Determine the [X, Y] coordinate at the center of the cell enclosing the given text.  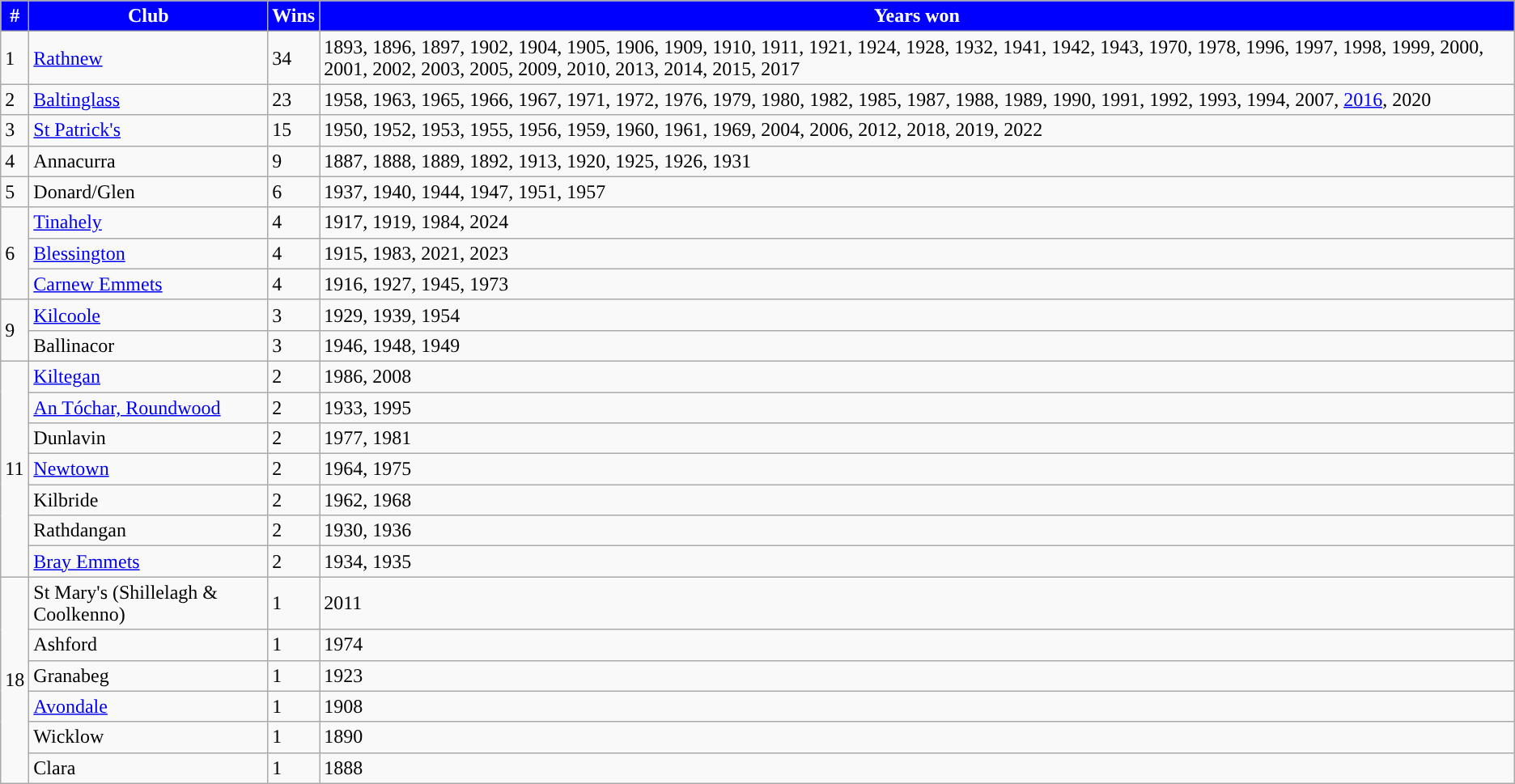
1890 [918, 737]
Kiltegan [149, 376]
Annacurra [149, 161]
Clara [149, 768]
Avondale [149, 706]
Donard/Glen [149, 192]
1929, 1939, 1954 [918, 315]
1962, 1968 [918, 500]
1977, 1981 [918, 439]
18 [15, 680]
1950, 1952, 1953, 1955, 1956, 1959, 1960, 1961, 1969, 2004, 2006, 2012, 2018, 2019, 2022 [918, 130]
15 [294, 130]
Rathdangan [149, 531]
34 [294, 58]
Blessington [149, 253]
Wins [294, 16]
1934, 1935 [918, 562]
1930, 1936 [918, 531]
Rathnew [149, 58]
Kilbride [149, 500]
2011 [918, 604]
1964, 1975 [918, 469]
# [15, 16]
1887, 1888, 1889, 1892, 1913, 1920, 1925, 1926, 1931 [918, 161]
Baltinglass [149, 100]
Ballinacor [149, 345]
St Patrick's [149, 130]
1937, 1940, 1944, 1947, 1951, 1957 [918, 192]
1915, 1983, 2021, 2023 [918, 253]
Bray Emmets [149, 562]
Newtown [149, 469]
11 [15, 468]
1917, 1919, 1984, 2024 [918, 222]
Granabeg [149, 676]
Ashford [149, 645]
1974 [918, 645]
Kilcoole [149, 315]
1958, 1963, 1965, 1966, 1967, 1971, 1972, 1976, 1979, 1980, 1982, 1985, 1987, 1988, 1989, 1990, 1991, 1992, 1993, 1994, 2007, 2016, 2020 [918, 100]
1946, 1948, 1949 [918, 345]
1908 [918, 706]
Carnew Emmets [149, 284]
1986, 2008 [918, 376]
Club [149, 16]
Years won [918, 16]
Wicklow [149, 737]
Tinahely [149, 222]
5 [15, 192]
St Mary's (Shillelagh & Coolkenno) [149, 604]
1916, 1927, 1945, 1973 [918, 284]
An Tóchar, Roundwood [149, 407]
Dunlavin [149, 439]
1888 [918, 768]
23 [294, 100]
1923 [918, 676]
1933, 1995 [918, 407]
